Pinpoint the cell where the given text exists, returning its (x, y) midpoint coordinate. 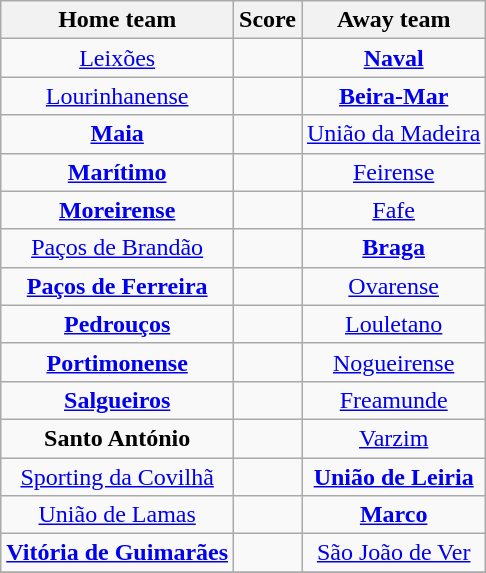
Sporting da Covilhã (118, 477)
Lourinhanense (118, 96)
Salgueiros (118, 400)
Vitória de Guimarães (118, 553)
Santo António (118, 438)
Marco (394, 515)
Leixões (118, 58)
Feirense (394, 172)
Fafe (394, 210)
São João de Ver (394, 553)
Ovarense (394, 286)
Maia (118, 134)
Home team (118, 20)
Beira-Mar (394, 96)
Nogueirense (394, 362)
Score (268, 20)
Pedrouços (118, 324)
Varzim (394, 438)
União de Leiria (394, 477)
Paços de Brandão (118, 248)
Portimonense (118, 362)
Braga (394, 248)
Away team (394, 20)
Marítimo (118, 172)
Freamunde (394, 400)
União de Lamas (118, 515)
Louletano (394, 324)
União da Madeira (394, 134)
Moreirense (118, 210)
Paços de Ferreira (118, 286)
Naval (394, 58)
